Extract the [X, Y] coordinate from the center of the cell holding the provided text.  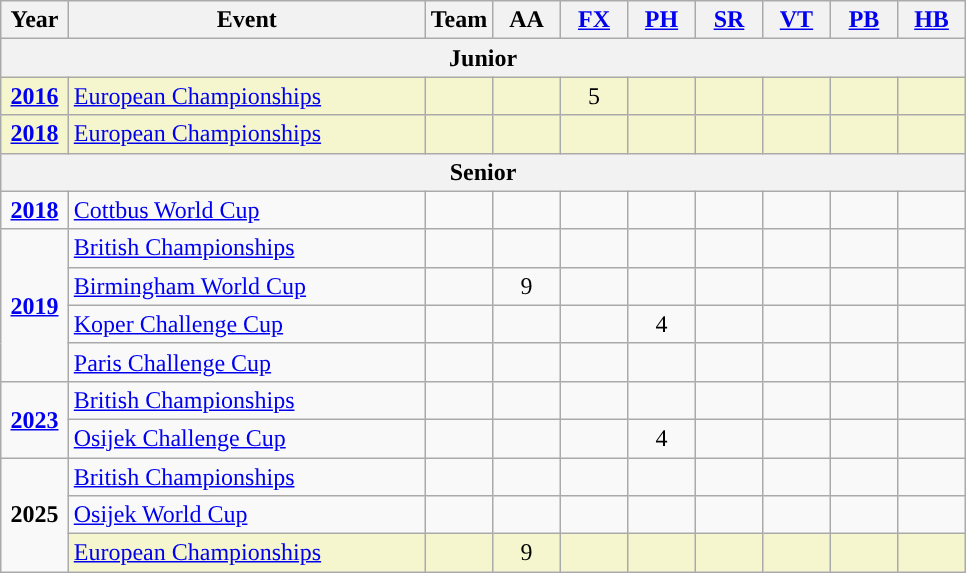
Osijek Challenge Cup [246, 438]
2025 [35, 515]
Osijek World Cup [246, 515]
5 [594, 96]
SR [729, 20]
Year [35, 20]
Team [459, 20]
AA [527, 20]
PH [662, 20]
Koper Challenge Cup [246, 324]
PB [864, 20]
Cottbus World Cup [246, 210]
Senior [484, 172]
2016 [35, 96]
Junior [484, 58]
VT [797, 20]
HB [932, 20]
FX [594, 20]
2023 [35, 419]
2019 [35, 305]
Event [246, 20]
Birmingham World Cup [246, 286]
Paris Challenge Cup [246, 362]
